Locate the cell with the specified text and output its [x, y] center coordinate. 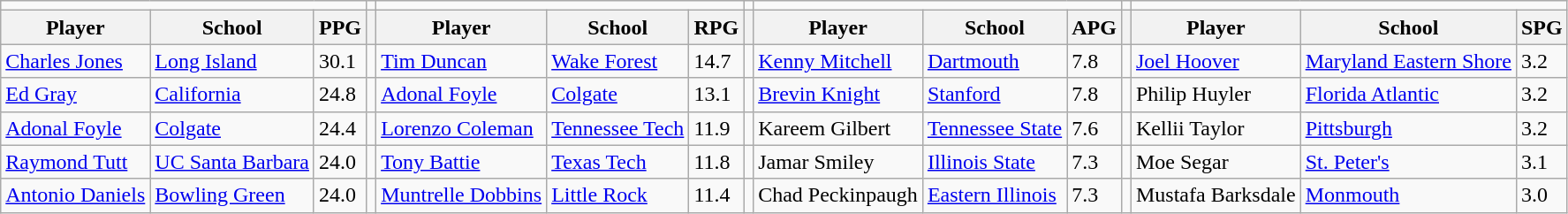
Stanford [995, 95]
24.4 [339, 128]
Long Island [232, 61]
Tim Duncan [461, 61]
Raymond Tutt [76, 162]
RPG [716, 27]
Maryland Eastern Shore [1408, 61]
11.4 [716, 195]
Brevin Knight [838, 95]
30.1 [339, 61]
Florida Atlantic [1408, 95]
Philip Huyler [1216, 95]
14.7 [716, 61]
Charles Jones [76, 61]
UC Santa Barbara [232, 162]
California [232, 95]
Eastern Illinois [995, 195]
11.8 [716, 162]
Kareem Gilbert [838, 128]
Little Rock [618, 195]
PPG [339, 27]
11.9 [716, 128]
Bowling Green [232, 195]
Moe Segar [1216, 162]
Wake Forest [618, 61]
Monmouth [1408, 195]
Antonio Daniels [76, 195]
Lorenzo Coleman [461, 128]
Tony Battie [461, 162]
Kenny Mitchell [838, 61]
3.0 [1541, 195]
Jamar Smiley [838, 162]
Joel Hoover [1216, 61]
Ed Gray [76, 95]
24.8 [339, 95]
Dartmouth [995, 61]
Illinois State [995, 162]
Pittsburgh [1408, 128]
Tennessee Tech [618, 128]
Mustafa Barksdale [1216, 195]
St. Peter's [1408, 162]
SPG [1541, 27]
Kellii Taylor [1216, 128]
Tennessee State [995, 128]
13.1 [716, 95]
7.6 [1095, 128]
APG [1095, 27]
Texas Tech [618, 162]
3.1 [1541, 162]
Chad Peckinpaugh [838, 195]
Muntrelle Dobbins [461, 195]
